Capture the cell that displays the provided text and extract its (x, y) central coordinate. 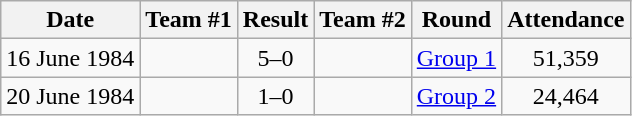
Attendance (566, 20)
16 June 1984 (70, 58)
Result (275, 20)
20 June 1984 (70, 96)
Group 2 (456, 96)
24,464 (566, 96)
Date (70, 20)
Group 1 (456, 58)
Team #2 (363, 20)
Round (456, 20)
5–0 (275, 58)
1–0 (275, 96)
Team #1 (189, 20)
51,359 (566, 58)
